Detect which cell encompasses the target text, then output its [x, y] center coordinate. 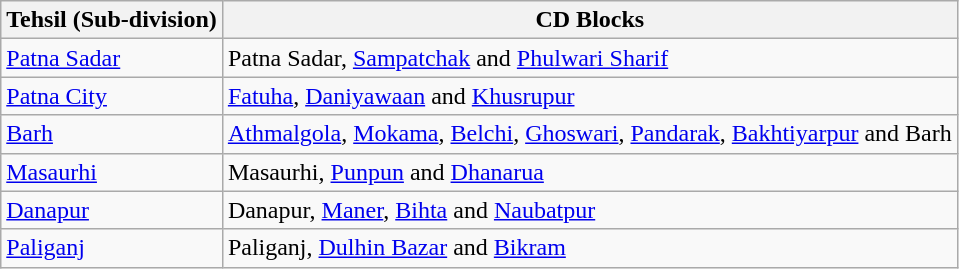
Paliganj [112, 248]
Masaurhi, Punpun and Dhanarua [590, 172]
Danapur [112, 210]
Patna City [112, 96]
Danapur, Maner, Bihta and Naubatpur [590, 210]
Paliganj, Dulhin Bazar and Bikram [590, 248]
Patna Sadar, Sampatchak and Phulwari Sharif [590, 58]
Barh [112, 134]
CD Blocks [590, 20]
Fatuha, Daniyawaan and Khusrupur [590, 96]
Tehsil (Sub-division) [112, 20]
Patna Sadar [112, 58]
Masaurhi [112, 172]
Athmalgola, Mokama, Belchi, Ghoswari, Pandarak, Bakhtiyarpur and Barh [590, 134]
